Extract the (X, Y) coordinate from the center of the cell holding the provided text.  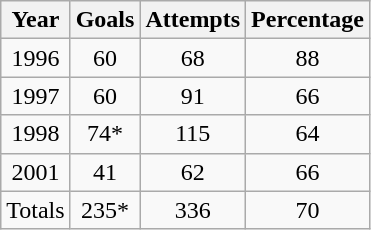
68 (193, 58)
235* (105, 210)
70 (308, 210)
Goals (105, 20)
74* (105, 134)
62 (193, 172)
1998 (36, 134)
2001 (36, 172)
91 (193, 96)
41 (105, 172)
115 (193, 134)
336 (193, 210)
Attempts (193, 20)
Percentage (308, 20)
88 (308, 58)
1997 (36, 96)
64 (308, 134)
Year (36, 20)
Totals (36, 210)
1996 (36, 58)
